From the cell containing the given text, extract its center point as [X, Y] coordinate. 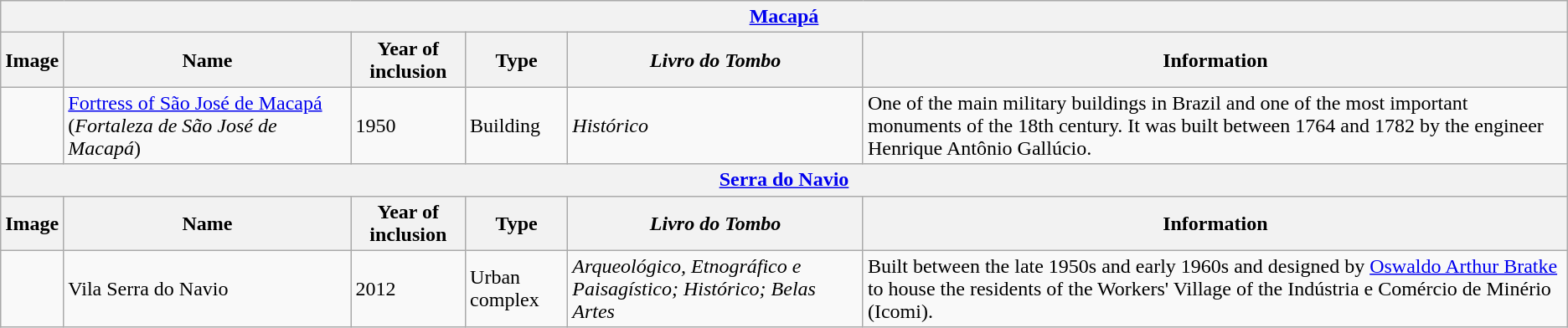
2012 [408, 289]
1950 [408, 126]
Macapá [784, 17]
Serra do Navio [784, 180]
Fortress of São José de Macapá (Fortaleza de São José de Macapá) [208, 126]
Vila Serra do Navio [208, 289]
Building [517, 126]
Urban complex [517, 289]
Histórico [715, 126]
Arqueológico, Etnográfico e Paisagístico; Histórico; Belas Artes [715, 289]
